Find where the given text appears and provide that cell's center as (X, Y) coordinate. 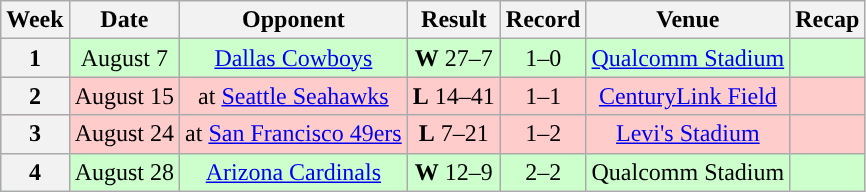
L 14–41 (454, 96)
CenturyLink Field (688, 96)
Record (543, 20)
1–0 (543, 58)
August 7 (124, 58)
Result (454, 20)
1 (35, 58)
at Seattle Seahawks (294, 96)
1–2 (543, 134)
Levi's Stadium (688, 134)
1–1 (543, 96)
Date (124, 20)
Venue (688, 20)
at San Francisco 49ers (294, 134)
Arizona Cardinals (294, 172)
L 7–21 (454, 134)
August 24 (124, 134)
2 (35, 96)
Week (35, 20)
August 15 (124, 96)
4 (35, 172)
3 (35, 134)
Dallas Cowboys (294, 58)
August 28 (124, 172)
W 12–9 (454, 172)
Opponent (294, 20)
W 27–7 (454, 58)
2–2 (543, 172)
Recap (828, 20)
